Extract the [X, Y] coordinate from the center of the cell holding the provided text.  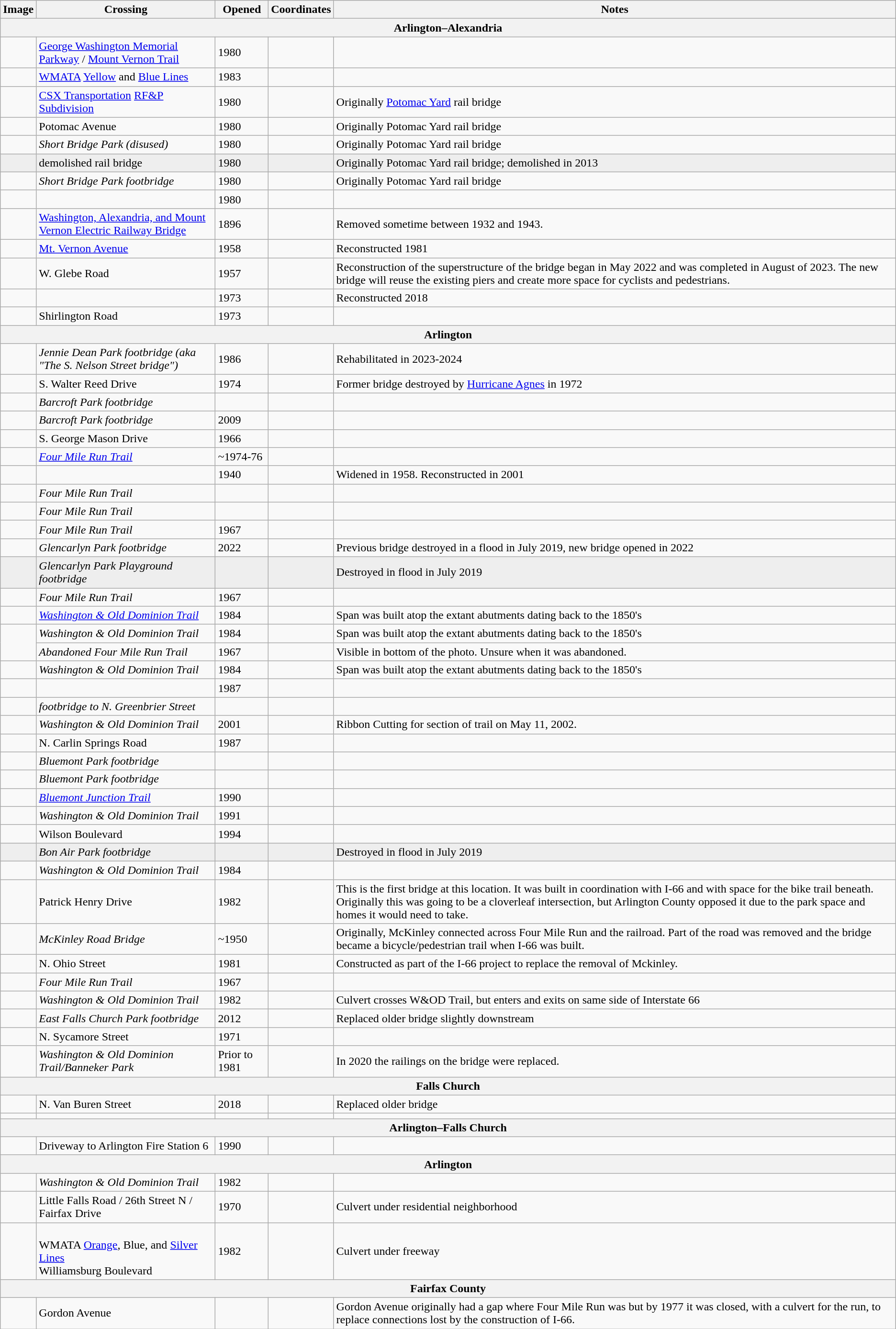
1994 [242, 834]
2022 [242, 547]
demolished rail bridge [126, 163]
Originally Potomac Yard rail bridge; demolished in 2013 [615, 163]
Reconstructed 1981 [615, 248]
1958 [242, 248]
Jennie Dean Park footbridge (aka "The S. Nelson Street bridge") [126, 359]
Mt. Vernon Avenue [126, 248]
W. Glebe Road [126, 273]
Little Falls Road / 26th Street N / Fairfax Drive [126, 1207]
McKinley Road Bridge [126, 939]
Former bridge destroyed by Hurricane Agnes in 1972 [615, 384]
~1974-76 [242, 457]
1970 [242, 1207]
1957 [242, 273]
Shirlington Road [126, 316]
2012 [242, 1018]
George Washington Memorial Parkway / Mount Vernon Trail [126, 53]
Potomac Avenue [126, 126]
Arlington–Falls Church [448, 1128]
Glencarlyn Park footbridge [126, 547]
S. Walter Reed Drive [126, 384]
Glencarlyn Park Playground footbridge [126, 572]
1983 [242, 77]
Fairfax County [448, 1289]
1981 [242, 964]
Replaced older bridge slightly downstream [615, 1018]
1896 [242, 224]
Abandoned Four Mile Run Trail [126, 652]
N. Sycamore Street [126, 1037]
In 2020 the railings on the bridge were replaced. [615, 1061]
Gordon Avenue [126, 1313]
Constructed as part of the I-66 project to replace the removal of Mckinley. [615, 964]
Prior to 1981 [242, 1061]
2001 [242, 725]
Bon Air Park footbridge [126, 852]
Driveway to Arlington Fire Station 6 [126, 1146]
Ribbon Cutting for section of trail on May 11, 2002. [615, 725]
Arlington–Alexandria [448, 28]
1974 [242, 384]
WMATA Orange, Blue, and Silver LinesWilliamsburg Boulevard [126, 1251]
2018 [242, 1104]
Rehabilitated in 2023-2024 [615, 359]
1991 [242, 815]
1986 [242, 359]
Coordinates [301, 10]
Visible in bottom of the photo. Unsure when it was abandoned. [615, 652]
Removed sometime between 1932 and 1943. [615, 224]
Short Bridge Park footbridge [126, 181]
S. George Mason Drive [126, 438]
Bluemont Junction Trail [126, 797]
Falls Church [448, 1086]
Washington, Alexandria, and Mount Vernon Electric Railway Bridge [126, 224]
1940 [242, 475]
N. Van Buren Street [126, 1104]
Image [18, 10]
Replaced older bridge [615, 1104]
~1950 [242, 939]
Reconstructed 2018 [615, 298]
Opened [242, 10]
Crossing [126, 10]
1966 [242, 438]
N. Carlin Springs Road [126, 743]
N. Ohio Street [126, 964]
Wilson Boulevard [126, 834]
2009 [242, 420]
footbridge to N. Greenbrier Street [126, 706]
Patrick Henry Drive [126, 902]
Widened in 1958. Reconstructed in 2001 [615, 475]
East Falls Church Park footbridge [126, 1018]
Culvert under residential neighborhood [615, 1207]
Short Bridge Park (disused) [126, 145]
Washington & Old Dominion Trail/Banneker Park [126, 1061]
WMATA Yellow and Blue Lines [126, 77]
Previous bridge destroyed in a flood in July 2019, new bridge opened in 2022 [615, 547]
1971 [242, 1037]
Notes [615, 10]
CSX Transportation RF&P Subdivision [126, 101]
Culvert under freeway [615, 1251]
Culvert crosses W&OD Trail, but enters and exits on same side of Interstate 66 [615, 1000]
